Find where the given text appears and provide that cell's center as [X, Y] coordinate. 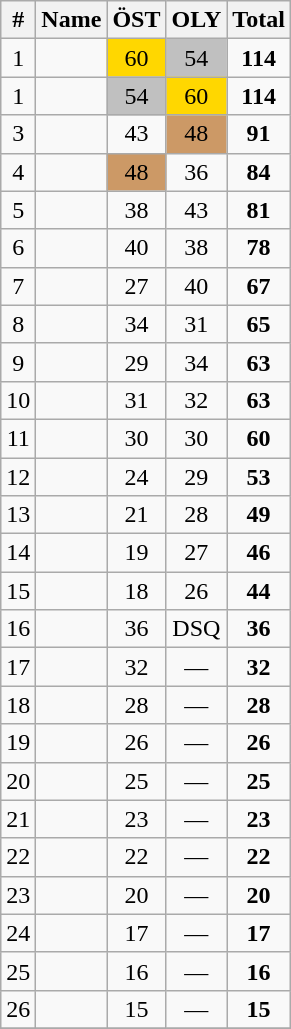
13 [18, 515]
ÖST [136, 20]
9 [18, 362]
# [18, 20]
53 [259, 477]
DSQ [196, 629]
3 [18, 134]
10 [18, 400]
81 [259, 210]
11 [18, 438]
8 [18, 324]
14 [18, 553]
7 [18, 286]
78 [259, 248]
46 [259, 553]
12 [18, 477]
Total [259, 20]
6 [18, 248]
Name [72, 20]
5 [18, 210]
49 [259, 515]
44 [259, 591]
OLY [196, 20]
67 [259, 286]
4 [18, 172]
84 [259, 172]
91 [259, 134]
65 [259, 324]
